Identify which cell holds the provided text, then report its (X, Y) central coordinate. 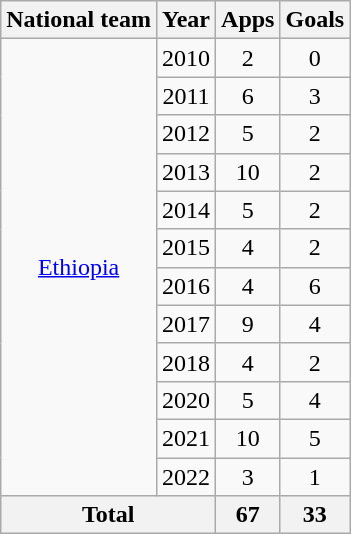
67 (248, 515)
2013 (186, 172)
2022 (186, 477)
Year (186, 20)
Total (108, 515)
Ethiopia (79, 268)
2020 (186, 400)
0 (315, 58)
2018 (186, 362)
National team (79, 20)
2015 (186, 248)
2012 (186, 134)
1 (315, 477)
2010 (186, 58)
33 (315, 515)
2017 (186, 324)
Apps (248, 20)
2016 (186, 286)
2014 (186, 210)
Goals (315, 20)
9 (248, 324)
2021 (186, 438)
2011 (186, 96)
